Search for the cell housing the specified text and yield its [X, Y] center coordinate. 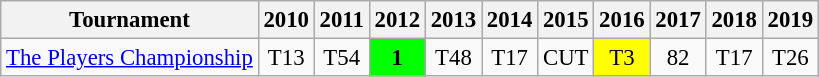
The Players Championship [130, 58]
2014 [510, 20]
T13 [286, 58]
2013 [453, 20]
CUT [566, 58]
2015 [566, 20]
2018 [734, 20]
T54 [342, 58]
2012 [397, 20]
82 [678, 58]
1 [397, 58]
T26 [790, 58]
2016 [622, 20]
Tournament [130, 20]
2019 [790, 20]
T48 [453, 58]
2017 [678, 20]
2011 [342, 20]
T3 [622, 58]
2010 [286, 20]
